Pinpoint the cell where the given text exists, returning its [X, Y] midpoint coordinate. 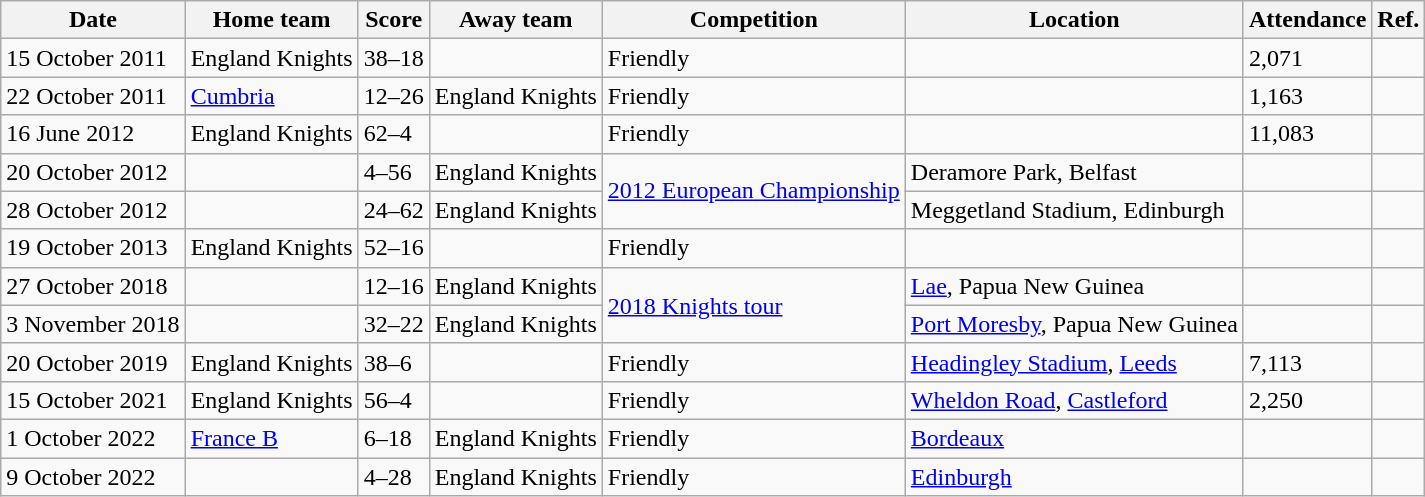
52–16 [394, 248]
16 June 2012 [93, 134]
Lae, Papua New Guinea [1074, 286]
11,083 [1307, 134]
38–18 [394, 58]
9 October 2022 [93, 477]
56–4 [394, 400]
15 October 2011 [93, 58]
Port Moresby, Papua New Guinea [1074, 324]
Home team [272, 20]
Competition [754, 20]
12–16 [394, 286]
62–4 [394, 134]
32–22 [394, 324]
24–62 [394, 210]
2018 Knights tour [754, 305]
22 October 2011 [93, 96]
2012 European Championship [754, 191]
20 October 2019 [93, 362]
38–6 [394, 362]
27 October 2018 [93, 286]
Away team [516, 20]
6–18 [394, 438]
3 November 2018 [93, 324]
Ref. [1398, 20]
Location [1074, 20]
19 October 2013 [93, 248]
Deramore Park, Belfast [1074, 172]
12–26 [394, 96]
Bordeaux [1074, 438]
Attendance [1307, 20]
Wheldon Road, Castleford [1074, 400]
Cumbria [272, 96]
France B [272, 438]
28 October 2012 [93, 210]
Meggetland Stadium, Edinburgh [1074, 210]
Date [93, 20]
20 October 2012 [93, 172]
Edinburgh [1074, 477]
1 October 2022 [93, 438]
Score [394, 20]
7,113 [1307, 362]
2,250 [1307, 400]
Headingley Stadium, Leeds [1074, 362]
2,071 [1307, 58]
15 October 2021 [93, 400]
1,163 [1307, 96]
4–28 [394, 477]
4–56 [394, 172]
